Scan for the cell matching the given text and deliver its [X, Y] coordinate at center. 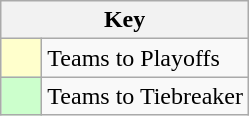
Teams to Playoffs [146, 58]
Teams to Tiebreaker [146, 96]
Key [125, 20]
